Output the (X, Y) coordinate of the center of the cell containing the given text.  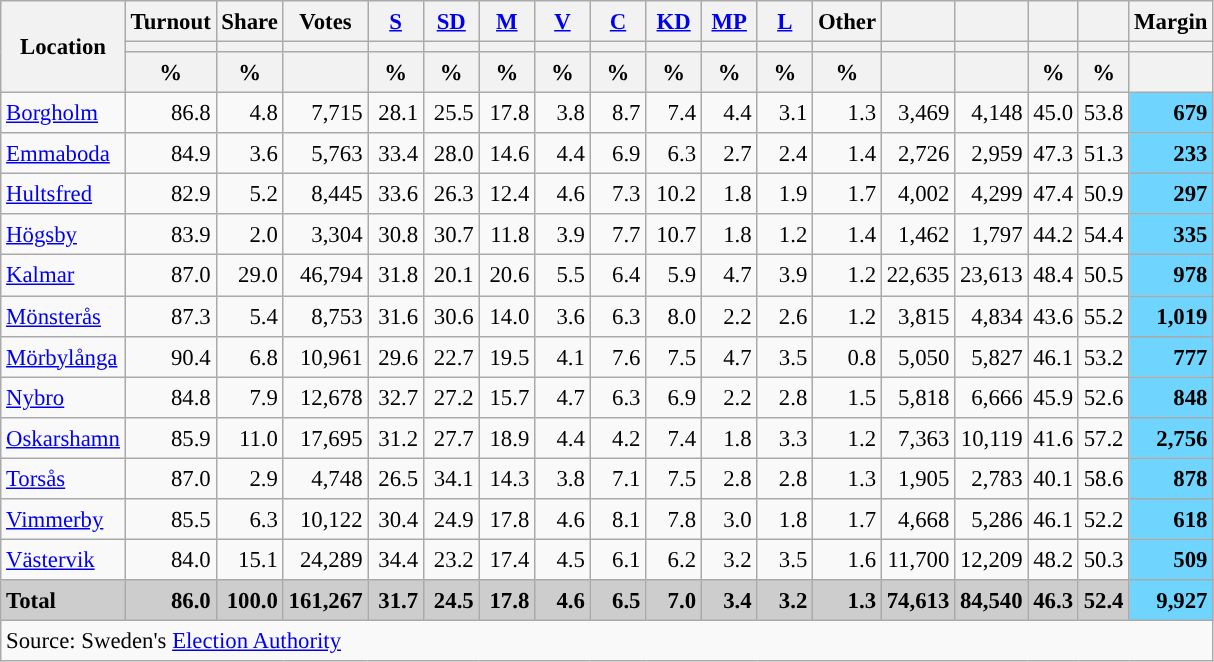
4.8 (250, 114)
8.0 (674, 316)
2.7 (729, 154)
3.1 (785, 114)
30.4 (396, 520)
6.4 (618, 276)
Borgholm (63, 114)
Mörbylånga (63, 356)
3,304 (326, 234)
2,756 (1171, 438)
31.7 (396, 600)
43.6 (1053, 316)
SD (451, 22)
Oskarshamn (63, 438)
86.8 (170, 114)
15.1 (250, 560)
74,613 (918, 600)
10.7 (674, 234)
2.0 (250, 234)
5,286 (992, 520)
48.2 (1053, 560)
7.8 (674, 520)
85.9 (170, 438)
335 (1171, 234)
6.1 (618, 560)
3,815 (918, 316)
5,827 (992, 356)
M (507, 22)
33.4 (396, 154)
7.7 (618, 234)
84.8 (170, 398)
6,666 (992, 398)
2,726 (918, 154)
17,695 (326, 438)
27.7 (451, 438)
Emmaboda (63, 154)
47.3 (1053, 154)
Location (63, 47)
48.4 (1053, 276)
MP (729, 22)
84.9 (170, 154)
7,715 (326, 114)
Other (848, 22)
31.8 (396, 276)
20.1 (451, 276)
4.1 (563, 356)
2.6 (785, 316)
83.9 (170, 234)
54.4 (1103, 234)
10,119 (992, 438)
18.9 (507, 438)
7.3 (618, 194)
23,613 (992, 276)
52.6 (1103, 398)
34.4 (396, 560)
100.0 (250, 600)
6.8 (250, 356)
12,678 (326, 398)
4,834 (992, 316)
233 (1171, 154)
8.1 (618, 520)
2.9 (250, 478)
848 (1171, 398)
Share (250, 22)
1.9 (785, 194)
53.8 (1103, 114)
Votes (326, 22)
31.6 (396, 316)
509 (1171, 560)
82.9 (170, 194)
29.6 (396, 356)
2.4 (785, 154)
1.6 (848, 560)
C (618, 22)
V (563, 22)
26.3 (451, 194)
4,148 (992, 114)
5.2 (250, 194)
86.0 (170, 600)
5,763 (326, 154)
Torsås (63, 478)
11.8 (507, 234)
8.7 (618, 114)
S (396, 22)
4,002 (918, 194)
878 (1171, 478)
4,668 (918, 520)
Turnout (170, 22)
5,818 (918, 398)
11,700 (918, 560)
1,019 (1171, 316)
45.9 (1053, 398)
618 (1171, 520)
15.7 (507, 398)
Source: Sweden's Election Authority (607, 640)
3.0 (729, 520)
50.5 (1103, 276)
Högsby (63, 234)
Margin (1171, 22)
28.0 (451, 154)
9,927 (1171, 600)
27.2 (451, 398)
46,794 (326, 276)
17.4 (507, 560)
Hultsfred (63, 194)
10,961 (326, 356)
7.6 (618, 356)
2,783 (992, 478)
14.3 (507, 478)
24,289 (326, 560)
3,469 (918, 114)
14.6 (507, 154)
7.0 (674, 600)
6.5 (618, 600)
25.5 (451, 114)
12,209 (992, 560)
40.1 (1053, 478)
20.6 (507, 276)
23.2 (451, 560)
5.5 (563, 276)
14.0 (507, 316)
5.9 (674, 276)
0.8 (848, 356)
45.0 (1053, 114)
22,635 (918, 276)
Mönsterås (63, 316)
679 (1171, 114)
28.1 (396, 114)
50.9 (1103, 194)
777 (1171, 356)
4,748 (326, 478)
Nybro (63, 398)
30.8 (396, 234)
58.6 (1103, 478)
2,959 (992, 154)
4.5 (563, 560)
5,050 (918, 356)
87.3 (170, 316)
24.9 (451, 520)
57.2 (1103, 438)
3.3 (785, 438)
24.5 (451, 600)
1.5 (848, 398)
KD (674, 22)
26.5 (396, 478)
297 (1171, 194)
55.2 (1103, 316)
50.3 (1103, 560)
7,363 (918, 438)
12.4 (507, 194)
52.2 (1103, 520)
10.2 (674, 194)
10,122 (326, 520)
34.1 (451, 478)
52.4 (1103, 600)
Västervik (63, 560)
41.6 (1053, 438)
Total (63, 600)
11.0 (250, 438)
161,267 (326, 600)
22.7 (451, 356)
32.7 (396, 398)
84.0 (170, 560)
3.4 (729, 600)
8,445 (326, 194)
4,299 (992, 194)
5.4 (250, 316)
19.5 (507, 356)
85.5 (170, 520)
46.3 (1053, 600)
47.4 (1053, 194)
53.2 (1103, 356)
29.0 (250, 276)
7.9 (250, 398)
51.3 (1103, 154)
30.7 (451, 234)
1,462 (918, 234)
4.2 (618, 438)
31.2 (396, 438)
1,797 (992, 234)
30.6 (451, 316)
84,540 (992, 600)
Vimmerby (63, 520)
7.1 (618, 478)
44.2 (1053, 234)
90.4 (170, 356)
33.6 (396, 194)
Kalmar (63, 276)
1,905 (918, 478)
8,753 (326, 316)
6.2 (674, 560)
978 (1171, 276)
L (785, 22)
